Scan for the cell matching the given text and deliver its (X, Y) coordinate at center. 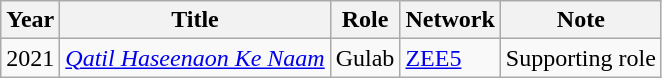
ZEE5 (450, 58)
Supporting role (580, 58)
Network (450, 20)
Role (365, 20)
2021 (30, 58)
Gulab (365, 58)
Year (30, 20)
Note (580, 20)
Title (195, 20)
Qatil Haseenaon Ke Naam (195, 58)
